Provide the [X, Y] coordinate of the cell's center where the given text is located.  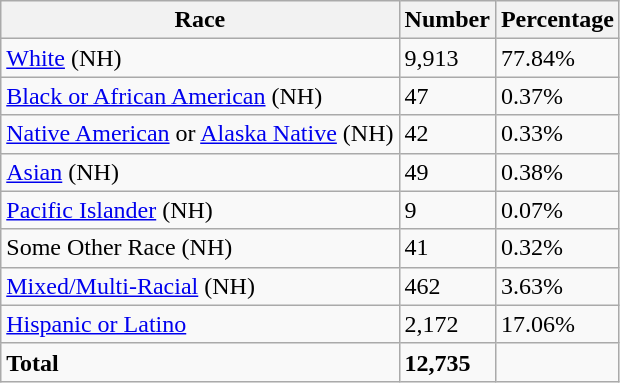
17.06% [557, 324]
Hispanic or Latino [200, 324]
Some Other Race (NH) [200, 248]
9 [447, 210]
0.07% [557, 210]
Asian (NH) [200, 172]
9,913 [447, 58]
41 [447, 248]
12,735 [447, 362]
2,172 [447, 324]
Total [200, 362]
49 [447, 172]
Mixed/Multi-Racial (NH) [200, 286]
462 [447, 286]
0.38% [557, 172]
3.63% [557, 286]
Black or African American (NH) [200, 96]
Native American or Alaska Native (NH) [200, 134]
0.37% [557, 96]
42 [447, 134]
White (NH) [200, 58]
Percentage [557, 20]
Pacific Islander (NH) [200, 210]
0.33% [557, 134]
47 [447, 96]
Race [200, 20]
Number [447, 20]
0.32% [557, 248]
77.84% [557, 58]
